Output the (X, Y) coordinate of the center of the cell containing the given text.  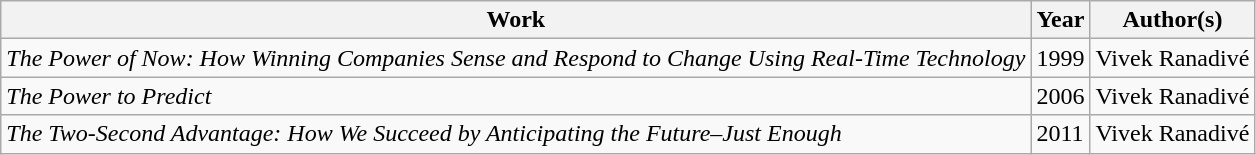
The Power to Predict (516, 96)
Year (1060, 20)
Work (516, 20)
1999 (1060, 58)
Author(s) (1172, 20)
2011 (1060, 134)
The Two-Second Advantage: How We Succeed by Anticipating the Future–Just Enough (516, 134)
The Power of Now: How Winning Companies Sense and Respond to Change Using Real-Time Technology (516, 58)
2006 (1060, 96)
